Output the [x, y] coordinate of the center of the cell containing the given text.  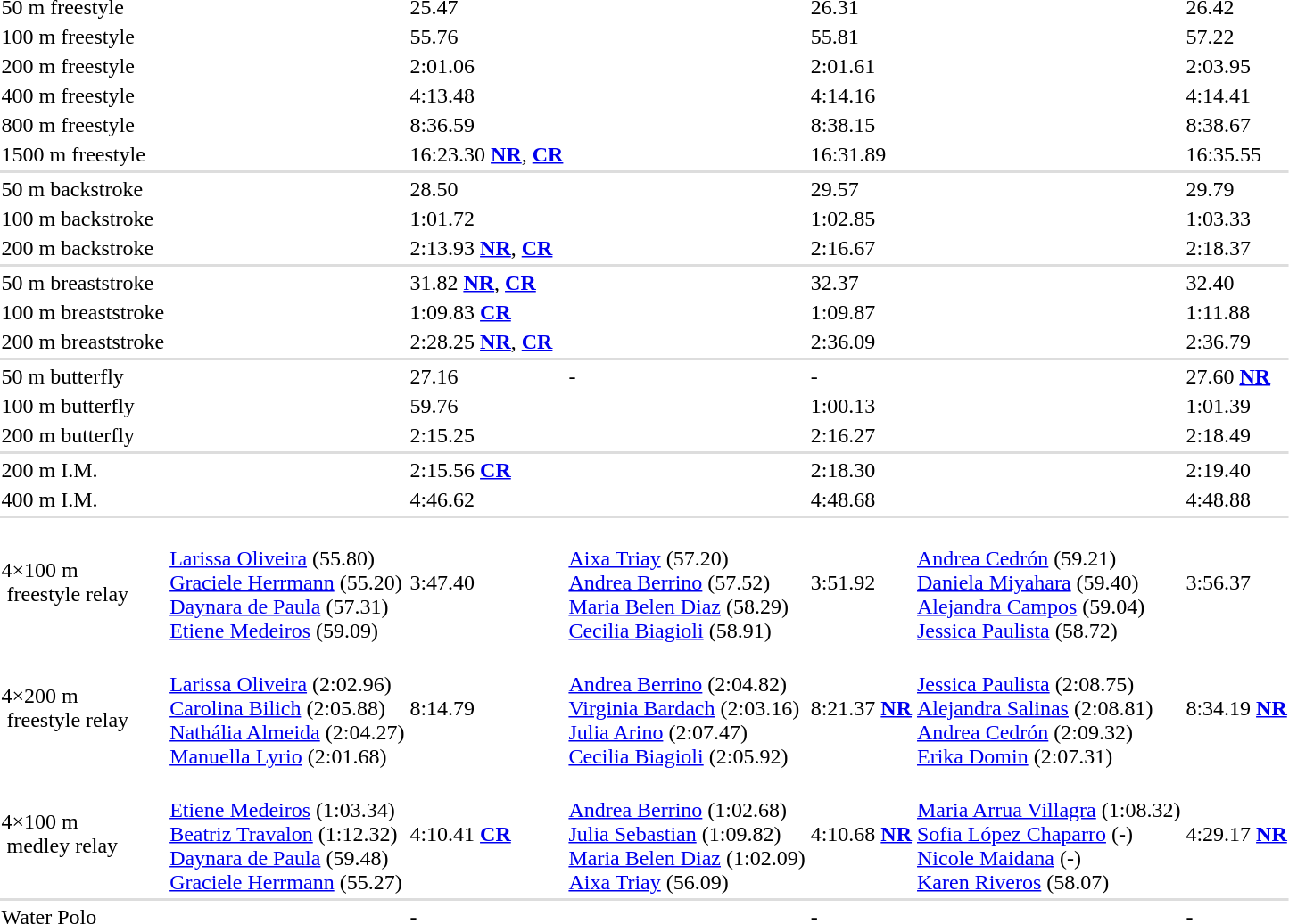
4×100 m freestyle relay [83, 582]
Larissa Oliveira (55.80) Graciele Herrmann (55.20)Daynara de Paula (57.31)Etiene Medeiros (59.09) [287, 582]
32.40 [1236, 283]
55.76 [487, 37]
16:35.55 [1236, 154]
2:36.79 [1236, 342]
8:38.15 [861, 125]
2:28.25 NR, CR [487, 342]
4:48.88 [1236, 499]
2:16.67 [861, 248]
1:09.87 [861, 312]
200 m butterfly [83, 435]
59.76 [487, 406]
8:36.59 [487, 125]
1:09.83 CR [487, 312]
4:10.68 NR [861, 834]
Etiene Medeiros (1:03.34) Beatriz Travalon (1:12.32)Daynara de Paula (59.48)Graciele Herrmann (55.27) [287, 834]
2:18.49 [1236, 435]
100 m butterfly [83, 406]
32.37 [861, 283]
Maria Arrua Villagra (1:08.32) Sofia López Chaparro (-)Nicole Maidana (-)Karen Riveros (58.07) [1049, 834]
Andrea Berrino (2:04.82) Virginia Bardach (2:03.16)Julia Arino (2:07.47)Cecilia Biagioli (2:05.92) [687, 708]
4:10.41 CR [487, 834]
400 m freestyle [83, 95]
50 m breaststroke [83, 283]
8:14.79 [487, 708]
Andrea Berrino (1:02.68) Julia Sebastian (1:09.82)Maria Belen Diaz (1:02.09)Aixa Triay (56.09) [687, 834]
Jessica Paulista (2:08.75) Alejandra Salinas (2:08.81)Andrea Cedrón (2:09.32)Erika Domin (2:07.31) [1049, 708]
29.57 [861, 189]
4:14.16 [861, 95]
2:19.40 [1236, 470]
4:14.41 [1236, 95]
200 m freestyle [83, 66]
3:47.40 [487, 582]
50 m backstroke [83, 189]
16:23.30 NR, CR [487, 154]
4:46.62 [487, 499]
1:03.33 [1236, 219]
50 m butterfly [83, 376]
100 m backstroke [83, 219]
31.82 NR, CR [487, 283]
2:03.95 [1236, 66]
200 m breaststroke [83, 342]
4×200 m freestyle relay [83, 708]
8:34.19 NR [1236, 708]
Aixa Triay (57.20) Andrea Berrino (57.52)Maria Belen Diaz (58.29)Cecilia Biagioli (58.91) [687, 582]
4:13.48 [487, 95]
1:00.13 [861, 406]
4×100 m medley relay [83, 834]
16:31.89 [861, 154]
100 m breaststroke [83, 312]
2:36.09 [861, 342]
8:38.67 [1236, 125]
2:15.56 CR [487, 470]
Andrea Cedrón (59.21) Daniela Miyahara (59.40)Alejandra Campos (59.04)Jessica Paulista (58.72) [1049, 582]
2:01.06 [487, 66]
2:16.27 [861, 435]
3:51.92 [861, 582]
1:01.72 [487, 219]
3:56.37 [1236, 582]
4:29.17 NR [1236, 834]
1:01.39 [1236, 406]
1:11.88 [1236, 312]
29.79 [1236, 189]
400 m I.M. [83, 499]
800 m freestyle [83, 125]
27.60 NR [1236, 376]
28.50 [487, 189]
2:13.93 NR, CR [487, 248]
2:18.37 [1236, 248]
1:02.85 [861, 219]
27.16 [487, 376]
8:21.37 NR [861, 708]
1500 m freestyle [83, 154]
Larissa Oliveira (2:02.96) Carolina Bilich (2:05.88)Nathália Almeida (2:04.27)Manuella Lyrio (2:01.68) [287, 708]
2:18.30 [861, 470]
55.81 [861, 37]
100 m freestyle [83, 37]
2:15.25 [487, 435]
57.22 [1236, 37]
2:01.61 [861, 66]
4:48.68 [861, 499]
200 m I.M. [83, 470]
200 m backstroke [83, 248]
